Output the [x, y] coordinate of the center of the cell containing the given text.  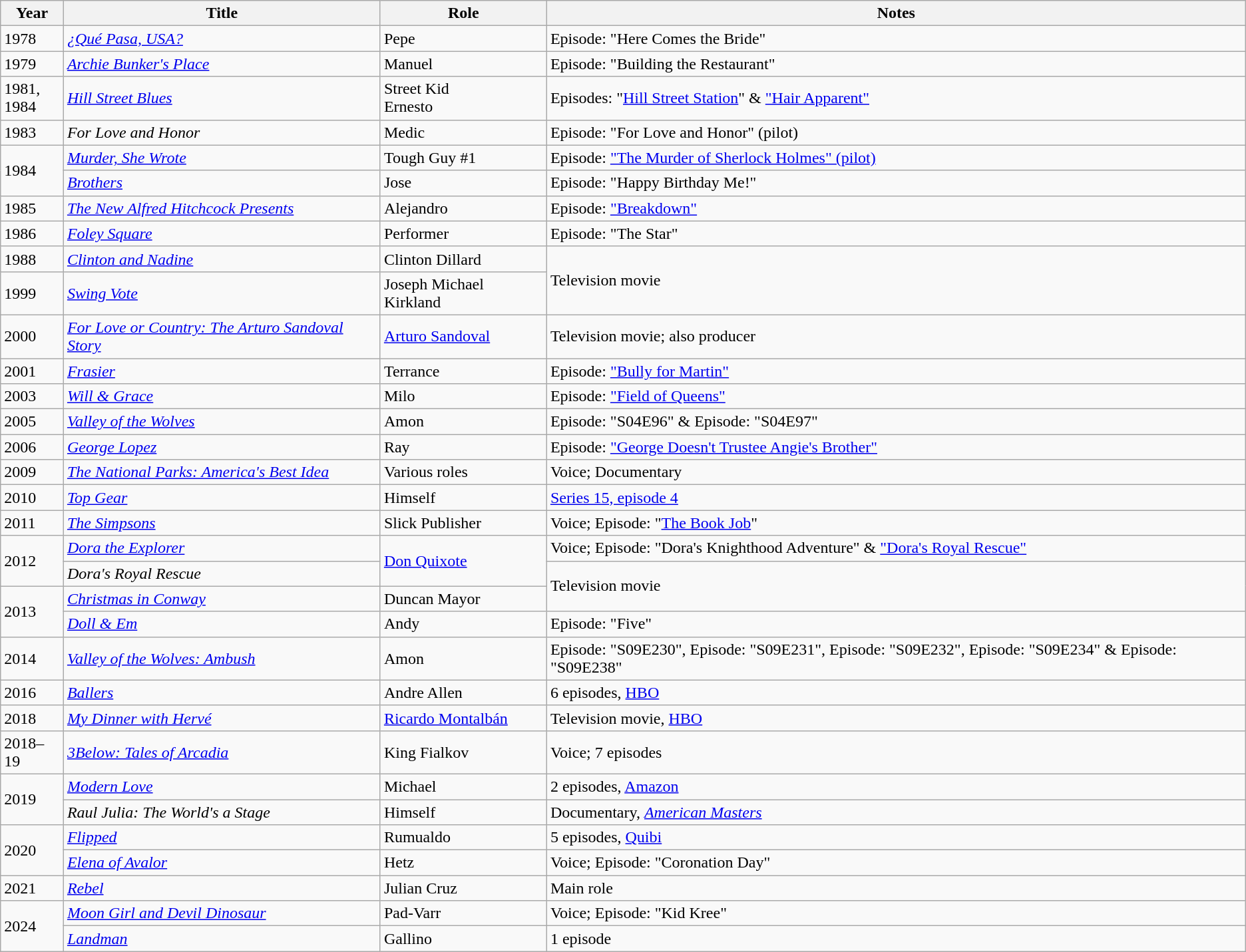
Landman [222, 939]
Television movie, HBO [896, 718]
Top Gear [222, 498]
3Below: Tales of Arcadia [222, 752]
Street KidErnesto [463, 98]
Documentary, American Masters [896, 812]
Modern Love [222, 786]
1984 [32, 170]
2009 [32, 472]
Elena of Avalor [222, 863]
1978 [32, 39]
2011 [32, 523]
Swing Vote [222, 293]
Milo [463, 397]
2 episodes, Amazon [896, 786]
Gallino [463, 939]
2014 [32, 659]
Episode: "Five" [896, 624]
Pepe [463, 39]
2013 [32, 611]
Title [222, 13]
1988 [32, 259]
The Simpsons [222, 523]
Episode: "S04E96" & Episode: "S04E97" [896, 422]
The National Parks: America's Best Idea [222, 472]
Episode: "The Murder of Sherlock Holmes" (pilot) [896, 158]
Episode: "Breakdown" [896, 208]
Foley Square [222, 234]
2012 [32, 561]
Voice; 7 episodes [896, 752]
6 episodes, HBO [896, 693]
Episodes: "Hill Street Station" & "Hair Apparent" [896, 98]
Main role [896, 888]
Dora's Royal Rescue [222, 573]
Series 15, episode 4 [896, 498]
Archie Bunker's Place [222, 64]
Episode: "Here Comes the Bride" [896, 39]
Valley of the Wolves [222, 422]
1981,1984 [32, 98]
2000 [32, 337]
Various roles [463, 472]
Raul Julia: The World's a Stage [222, 812]
2020 [32, 850]
Frasier [222, 371]
2024 [32, 926]
Hill Street Blues [222, 98]
Episode: "George Doesn't Trustee Angie's Brother" [896, 447]
Julian Cruz [463, 888]
1 episode [896, 939]
2005 [32, 422]
1986 [32, 234]
Episode: "Bully for Martin" [896, 371]
2018 [32, 718]
Valley of the Wolves: Ambush [222, 659]
For Love and Honor [222, 132]
Alejandro [463, 208]
King Fialkov [463, 752]
Rebel [222, 888]
2010 [32, 498]
Arturo Sandoval [463, 337]
The New Alfred Hitchcock Presents [222, 208]
Episode: "Building the Restaurant" [896, 64]
Murder, She Wrote [222, 158]
Will & Grace [222, 397]
Episode: "S09E230", Episode: "S09E231", Episode: "S09E232", Episode: "S09E234" & Episode: "S09E238" [896, 659]
Ricardo Montalbán [463, 718]
2003 [32, 397]
Clinton and Nadine [222, 259]
Moon Girl and Devil Dinosaur [222, 913]
Episode: "For Love and Honor" (pilot) [896, 132]
Voice; Episode: "Coronation Day" [896, 863]
Don Quixote [463, 561]
Dora the Explorer [222, 548]
Joseph Michael Kirkland [463, 293]
Clinton Dillard [463, 259]
2006 [32, 447]
Doll & Em [222, 624]
2019 [32, 799]
2001 [32, 371]
1985 [32, 208]
Voice; Episode: "The Book Job" [896, 523]
Brothers [222, 183]
Rumualdo [463, 838]
Jose [463, 183]
Medic [463, 132]
1983 [32, 132]
Andy [463, 624]
George Lopez [222, 447]
Episode: "Happy Birthday Me!" [896, 183]
For Love or Country: The Arturo Sandoval Story [222, 337]
My Dinner with Hervé [222, 718]
1979 [32, 64]
Pad-Varr [463, 913]
Performer [463, 234]
Flipped [222, 838]
Notes [896, 13]
Michael [463, 786]
Voice; Episode: "Dora's Knighthood Adventure" & "Dora's Royal Rescue" [896, 548]
Manuel [463, 64]
Voice; Documentary [896, 472]
1999 [32, 293]
¿Qué Pasa, USA? [222, 39]
Episode: "The Star" [896, 234]
Tough Guy #1 [463, 158]
Role [463, 13]
2016 [32, 693]
Year [32, 13]
2021 [32, 888]
Andre Allen [463, 693]
Television movie; also producer [896, 337]
Slick Publisher [463, 523]
2018–19 [32, 752]
Ray [463, 447]
Episode: "Field of Queens" [896, 397]
Ballers [222, 693]
Terrance [463, 371]
5 episodes, Quibi [896, 838]
Hetz [463, 863]
Duncan Mayor [463, 599]
Christmas in Conway [222, 599]
Voice; Episode: "Kid Kree" [896, 913]
